Capture the cell that displays the provided text and extract its [X, Y] central coordinate. 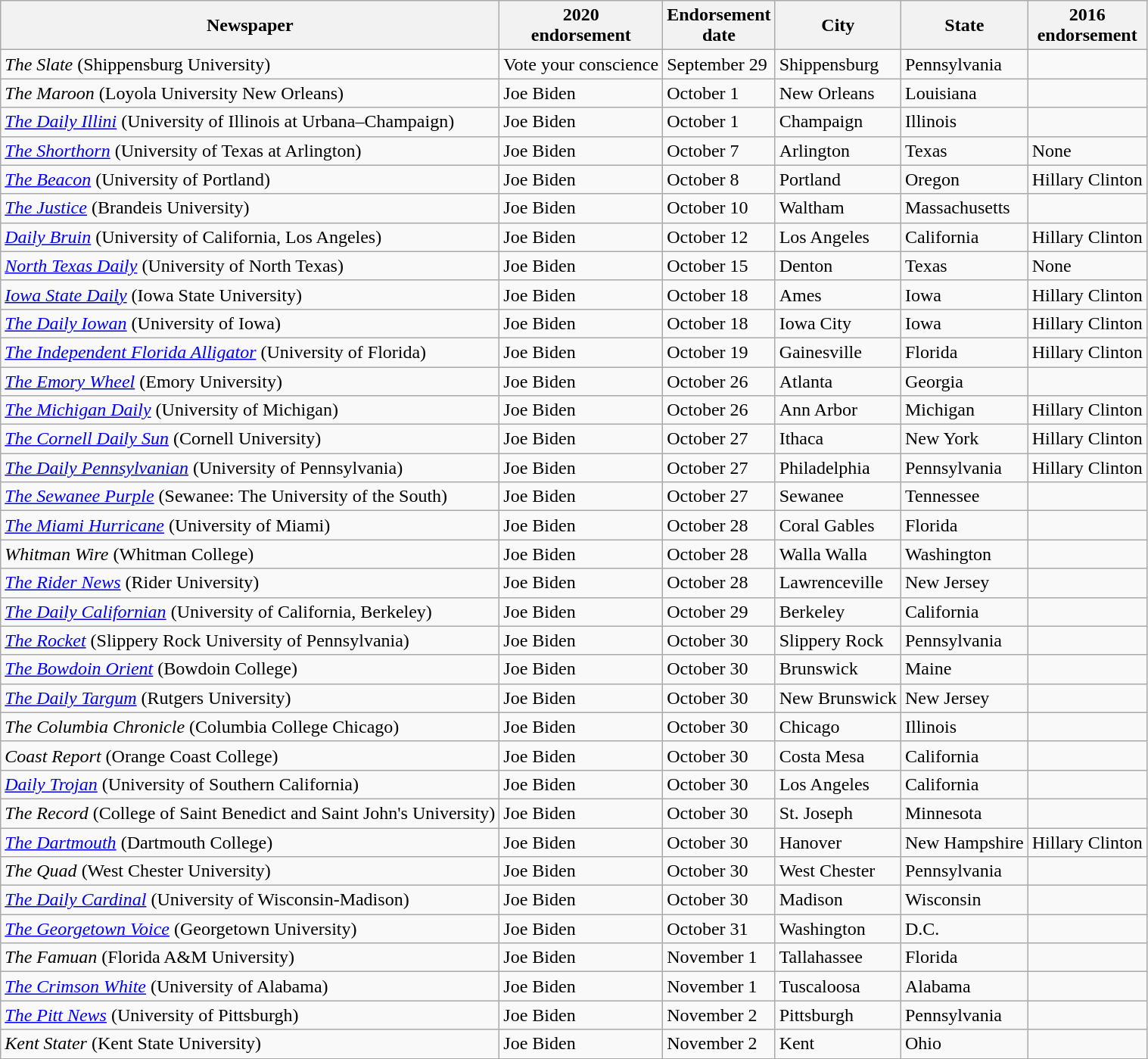
Maine [964, 669]
State [964, 26]
October 10 [719, 208]
Ames [838, 294]
Ann Arbor [838, 410]
The Daily Pennsylvanian (University of Pennsylvania) [250, 468]
The Georgetown Voice (Georgetown University) [250, 929]
Daily Bruin (University of California, Los Angeles) [250, 237]
The Maroon (Loyola University New Orleans) [250, 93]
October 15 [719, 266]
Lawrenceville [838, 583]
West Chester [838, 871]
Kent Stater (Kent State University) [250, 1044]
Michigan [964, 410]
Iowa City [838, 323]
Waltham [838, 208]
Endorsementdate [719, 26]
The Justice (Brandeis University) [250, 208]
The Daily Cardinal (University of Wisconsin-Madison) [250, 900]
Tallahassee [838, 958]
October 29 [719, 612]
Iowa State Daily (Iowa State University) [250, 294]
Chicago [838, 727]
Champaign [838, 122]
The Beacon (University of Portland) [250, 179]
October 12 [719, 237]
2016endorsement [1087, 26]
Oregon [964, 179]
Berkeley [838, 612]
The Miami Hurricane (University of Miami) [250, 525]
Costa Mesa [838, 755]
Tennessee [964, 497]
The Shorthorn (University of Texas at Arlington) [250, 151]
The Cornell Daily Sun (Cornell University) [250, 439]
The Dartmouth (Dartmouth College) [250, 843]
Arlington [838, 151]
Whitman Wire (Whitman College) [250, 554]
The Famuan (Florida A&M University) [250, 958]
Tuscaloosa [838, 986]
2020endorsement [581, 26]
The Independent Florida Alligator (University of Florida) [250, 352]
Coast Report (Orange Coast College) [250, 755]
October 8 [719, 179]
Shippensburg [838, 64]
The Slate (Shippensburg University) [250, 64]
City [838, 26]
The Daily Targum (Rutgers University) [250, 698]
Vote your conscience [581, 64]
The Pitt News (University of Pittsburgh) [250, 1015]
New Hampshire [964, 843]
The Daily Californian (University of California, Berkeley) [250, 612]
Hanover [838, 843]
Portland [838, 179]
Louisiana [964, 93]
Massachusetts [964, 208]
The Quad (West Chester University) [250, 871]
Pittsburgh [838, 1015]
Wisconsin [964, 900]
The Bowdoin Orient (Bowdoin College) [250, 669]
The Crimson White (University of Alabama) [250, 986]
D.C. [964, 929]
Newspaper [250, 26]
Georgia [964, 381]
Brunswick [838, 669]
The Sewanee Purple (Sewanee: The University of the South) [250, 497]
Walla Walla [838, 554]
Gainesville [838, 352]
The Rocket (Slippery Rock University of Pennsylvania) [250, 640]
Ithaca [838, 439]
Kent [838, 1044]
North Texas Daily (University of North Texas) [250, 266]
New Orleans [838, 93]
Philadelphia [838, 468]
The Daily Illini (University of Illinois at Urbana–Champaign) [250, 122]
The Michigan Daily (University of Michigan) [250, 410]
The Columbia Chronicle (Columbia College Chicago) [250, 727]
Daily Trojan (University of Southern California) [250, 784]
Alabama [964, 986]
Minnesota [964, 813]
Slippery Rock [838, 640]
Denton [838, 266]
October 7 [719, 151]
Coral Gables [838, 525]
The Emory Wheel (Emory University) [250, 381]
St. Joseph [838, 813]
The Rider News (Rider University) [250, 583]
The Daily Iowan (University of Iowa) [250, 323]
October 19 [719, 352]
Sewanee [838, 497]
New Brunswick [838, 698]
Madison [838, 900]
The Record (College of Saint Benedict and Saint John's University) [250, 813]
Ohio [964, 1044]
Atlanta [838, 381]
October 31 [719, 929]
New York [964, 439]
September 29 [719, 64]
